Detect which cell encompasses the target text, then output its [X, Y] center coordinate. 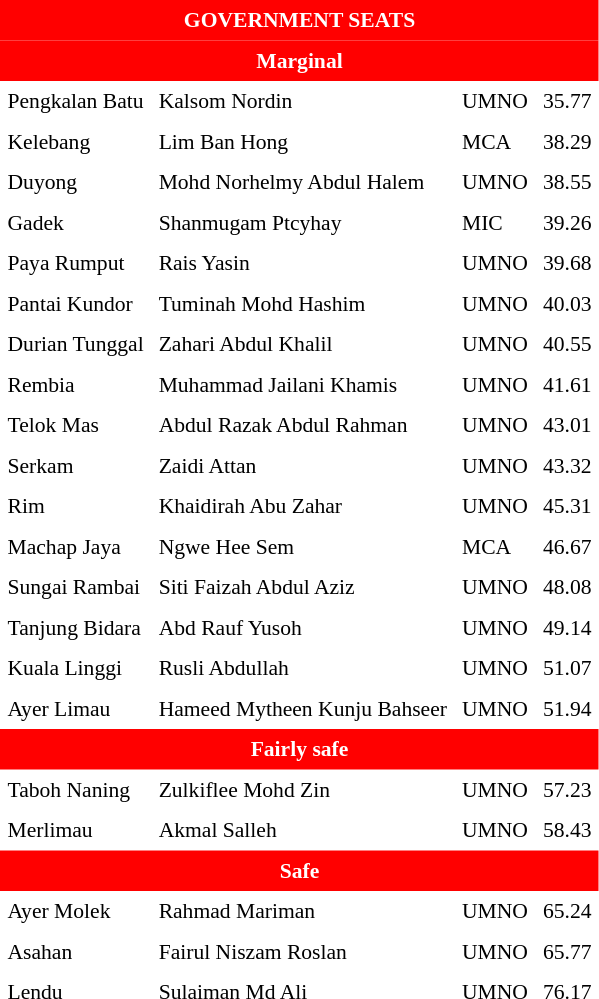
Durian Tunggal [76, 344]
Pantai Kundor [76, 303]
65.24 [567, 911]
Kalsom Nordin [302, 101]
Gadek [76, 222]
Sungai Rambai [76, 587]
Taboh Naning [76, 789]
Rais Yasin [302, 263]
Rahmad Mariman [302, 911]
43.32 [567, 465]
35.77 [567, 101]
Tuminah Mohd Hashim [302, 303]
Safe [300, 870]
Fairly safe [300, 749]
Abdul Razak Abdul Rahman [302, 425]
51.07 [567, 668]
Hameed Mytheen Kunju Bahseer [302, 708]
Rim [76, 506]
Rusli Abdullah [302, 668]
Lim Ban Hong [302, 141]
Fairul Niszam Roslan [302, 951]
49.14 [567, 627]
Marginal [300, 60]
57.23 [567, 789]
Siti Faizah Abdul Aziz [302, 587]
Mohd Norhelmy Abdul Halem [302, 182]
Telok Mas [76, 425]
Rembia [76, 384]
Ayer Molek [76, 911]
Machap Jaya [76, 546]
Muhammad Jailani Khamis [302, 384]
Zahari Abdul Khalil [302, 344]
Merlimau [76, 830]
40.03 [567, 303]
39.26 [567, 222]
51.94 [567, 708]
38.55 [567, 182]
Abd Rauf Yusoh [302, 627]
MIC [494, 222]
Zulkiflee Mohd Zin [302, 789]
Ngwe Hee Sem [302, 546]
Akmal Salleh [302, 830]
Asahan [76, 951]
41.61 [567, 384]
46.67 [567, 546]
Serkam [76, 465]
Kelebang [76, 141]
65.77 [567, 951]
Pengkalan Batu [76, 101]
Duyong [76, 182]
Khaidirah Abu Zahar [302, 506]
Shanmugam Ptcyhay [302, 222]
40.55 [567, 344]
43.01 [567, 425]
38.29 [567, 141]
48.08 [567, 587]
Paya Rumput [76, 263]
Tanjung Bidara [76, 627]
Ayer Limau [76, 708]
Zaidi Attan [302, 465]
39.68 [567, 263]
Kuala Linggi [76, 668]
45.31 [567, 506]
GOVERNMENT SEATS [300, 20]
58.43 [567, 830]
